Detect which cell encompasses the target text, then output its [x, y] center coordinate. 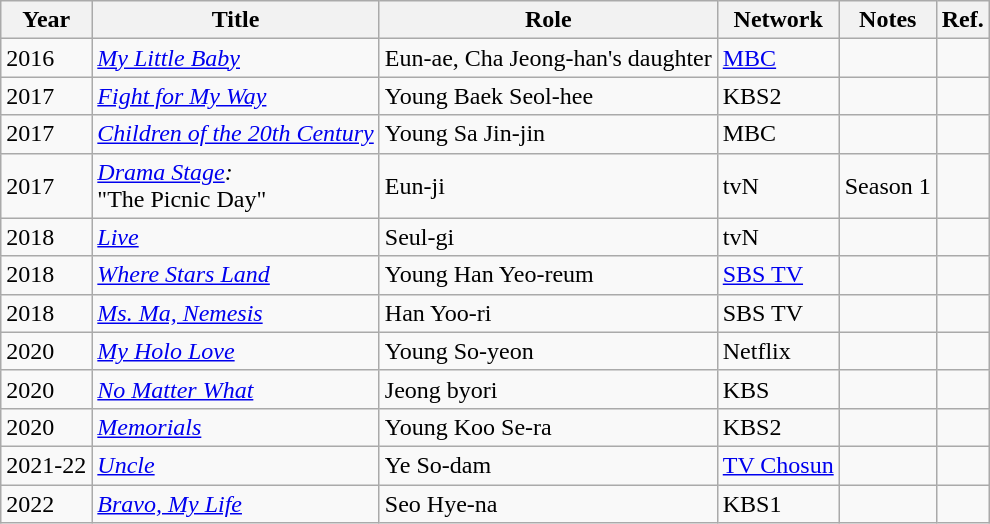
Young Han Yeo-reum [548, 275]
Eun-ji [548, 186]
2021-22 [46, 465]
Network [778, 20]
Young Koo Se-ra [548, 427]
Ms. Ma, Nemesis [236, 313]
Role [548, 20]
Bravo, My Life [236, 503]
KBS1 [778, 503]
KBS [778, 389]
Young Sa Jin-jin [548, 134]
My Holo Love [236, 351]
Drama Stage:"The Picnic Day" [236, 186]
Year [46, 20]
Children of the 20th Century [236, 134]
Live [236, 237]
Notes [888, 20]
2022 [46, 503]
Memorials [236, 427]
Seo Hye-na [548, 503]
Where Stars Land [236, 275]
No Matter What [236, 389]
Ref. [962, 20]
Jeong byori [548, 389]
Uncle [236, 465]
Young So-yeon [548, 351]
2016 [46, 58]
Season 1 [888, 186]
Eun-ae, Cha Jeong-han's daughter [548, 58]
Fight for My Way [236, 96]
My Little Baby [236, 58]
Netflix [778, 351]
Seul-gi [548, 237]
Title [236, 20]
Ye So-dam [548, 465]
Young Baek Seol-hee [548, 96]
Han Yoo-ri [548, 313]
TV Chosun [778, 465]
